Provide the [x, y] coordinate of the cell's center where the given text is located.  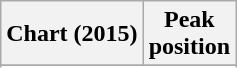
Peakposition [189, 34]
Chart (2015) [72, 34]
